Identify which cell holds the provided text, then report its [x, y] central coordinate. 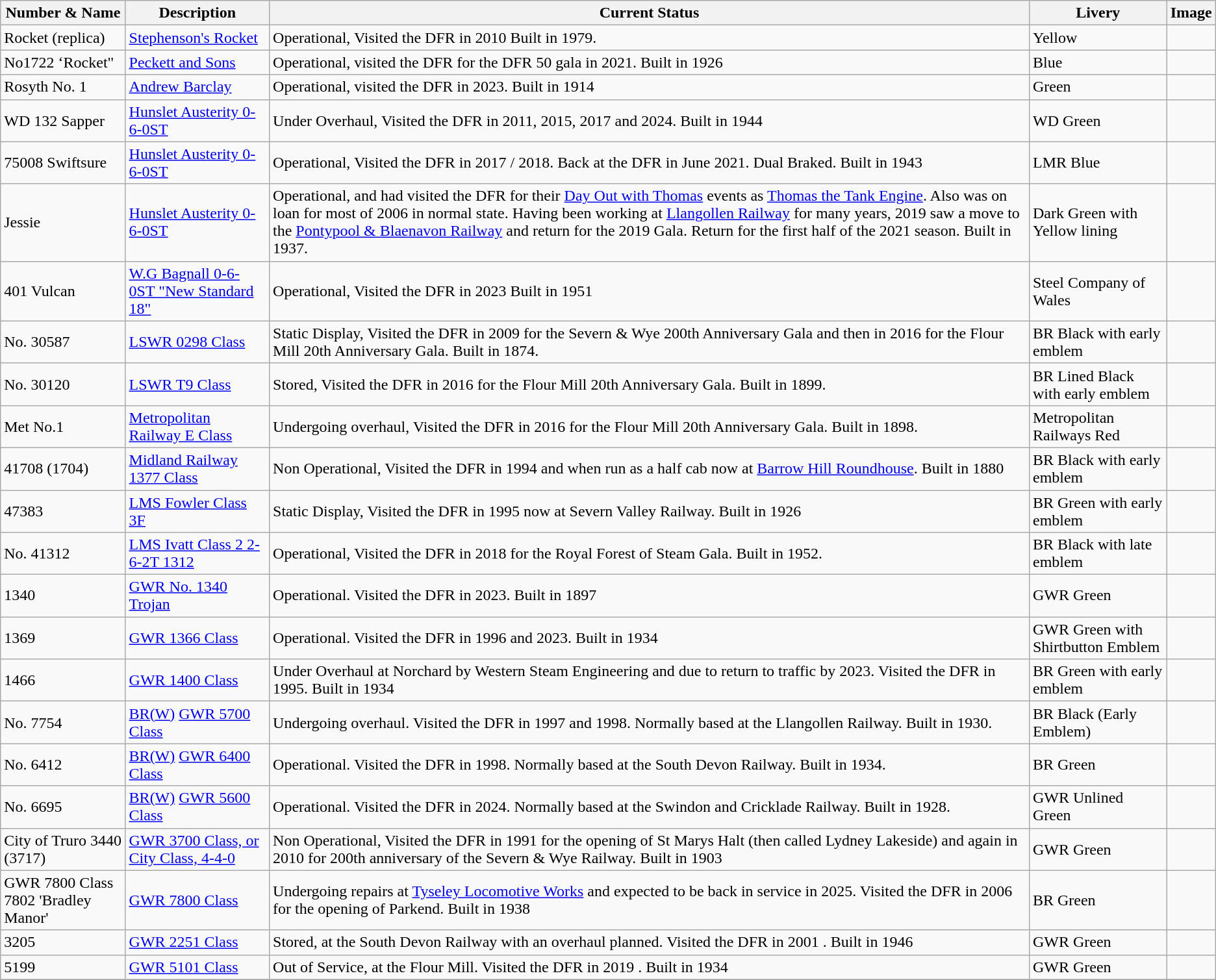
Green [1098, 87]
GWR 7800 Class [197, 900]
Operational. Visited the DFR in 1996 and 2023. Built in 1934 [650, 638]
GWR 1366 Class [197, 638]
Blue [1098, 62]
47383 [63, 510]
Operational, visited the DFR for the DFR 50 gala in 2021. Built in 1926 [650, 62]
41708 (1704) [63, 469]
GWR Green with Shirtbutton Emblem [1098, 638]
Steel Company of Wales [1098, 291]
Metropolitan Railways Red [1098, 426]
Operational, Visited the DFR in 2023 Built in 1951 [650, 291]
BR(W) GWR 5600 Class [197, 807]
Stored, at the South Devon Railway with an overhaul planned. Visited the DFR in 2001 . Built in 1946 [650, 942]
LMS Fowler Class 3F [197, 510]
No. 6695 [63, 807]
Operational, Visited the DFR in 2018 for the Royal Forest of Steam Gala. Built in 1952. [650, 553]
City of Truro 3440 (3717) [63, 849]
Rosyth No. 1 [63, 87]
Livery [1098, 13]
GWR 7800 Class 7802 'Bradley Manor' [63, 900]
No. 30120 [63, 384]
Non Operational, Visited the DFR in 1994 and when run as a half cab now at Barrow Hill Roundhouse. Built in 1880 [650, 469]
BR(W) GWR 6400 Class [197, 765]
Jessie [63, 222]
Current Status [650, 13]
GWR Unlined Green [1098, 807]
1466 [63, 681]
Under Overhaul, Visited the DFR in 2011, 2015, 2017 and 2024. Built in 1944 [650, 121]
Operational. Visited the DFR in 2023. Built in 1897 [650, 596]
LMR Blue [1098, 162]
Number & Name [63, 13]
Undergoing overhaul. Visited the DFR in 1997 and 1998. Normally based at the Llangollen Railway. Built in 1930. [650, 722]
LSWR 0298 Class [197, 342]
BR Lined Black with early emblem [1098, 384]
1340 [63, 596]
Under Overhaul at Norchard by Western Steam Engineering and due to return to traffic by 2023. Visited the DFR in 1995. Built in 1934 [650, 681]
Peckett and Sons [197, 62]
BR Black (Early Emblem) [1098, 722]
WD 132 Sapper [63, 121]
5199 [63, 967]
401 Vulcan [63, 291]
No1722 ‘Rocket" [63, 62]
WD Green [1098, 121]
3205 [63, 942]
GWR 1400 Class [197, 681]
Operational. Visited the DFR in 2024. Normally based at the Swindon and Cricklade Railway. Built in 1928. [650, 807]
GWR 3700 Class, or City Class, 4-4-0 [197, 849]
Operational. Visited the DFR in 1998. Normally based at the South Devon Railway. Built in 1934. [650, 765]
Andrew Barclay [197, 87]
Description [197, 13]
Metropolitan Railway E Class [197, 426]
Dark Green with Yellow lining [1098, 222]
Operational, Visited the DFR in 2017 / 2018. Back at the DFR in June 2021. Dual Braked. Built in 1943 [650, 162]
No. 7754 [63, 722]
Stephenson's Rocket [197, 38]
Midland Railway 1377 Class [197, 469]
LMS Ivatt Class 2 2-6-2T 1312 [197, 553]
BR Black with late emblem [1098, 553]
Operational, visited the DFR in 2023. Built in 1914 [650, 87]
Stored, Visited the DFR in 2016 for the Flour Mill 20th Anniversary Gala. Built in 1899. [650, 384]
Yellow [1098, 38]
Image [1191, 13]
75008 Swiftsure [63, 162]
No. 41312 [63, 553]
Met No.1 [63, 426]
Operational, Visited the DFR in 2010 Built in 1979. [650, 38]
GWR 2251 Class [197, 942]
Rocket (replica) [63, 38]
GWR 5101 Class [197, 967]
LSWR T9 Class [197, 384]
Out of Service, at the Flour Mill. Visited the DFR in 2019 . Built in 1934 [650, 967]
No. 30587 [63, 342]
W.G Bagnall 0-6-0ST "New Standard 18" [197, 291]
GWR No. 1340 Trojan [197, 596]
1369 [63, 638]
Static Display, Visited the DFR in 1995 now at Severn Valley Railway. Built in 1926 [650, 510]
Undergoing overhaul, Visited the DFR in 2016 for the Flour Mill 20th Anniversary Gala. Built in 1898. [650, 426]
No. 6412 [63, 765]
BR(W) GWR 5700 Class [197, 722]
